For the text-containing cell, return its midpoint in (X, Y) coordinate format. 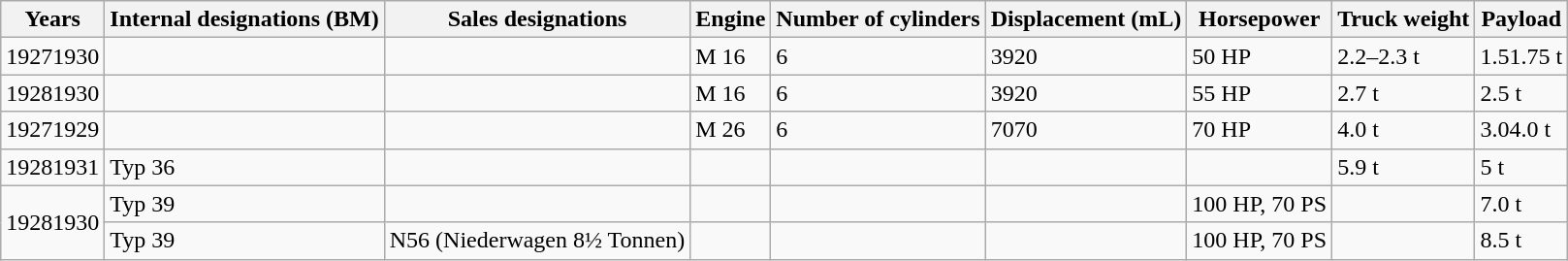
Displacement (mL) (1086, 19)
70 HP (1260, 130)
50 HP (1260, 56)
8.5 t (1521, 241)
55 HP (1260, 93)
2.7 t (1404, 93)
Horsepower (1260, 19)
N56 (Niederwagen 8½ Tonnen) (537, 241)
Truck weight (1404, 19)
2.5 t (1521, 93)
Number of cylinders (879, 19)
2.2–2.3 t (1404, 56)
Payload (1521, 19)
Internal designations (BM) (244, 19)
5.9 t (1404, 167)
7.0 t (1521, 204)
Typ 36 (244, 167)
3.04.0 t (1521, 130)
5 t (1521, 167)
7070 (1086, 130)
1.51.75 t (1521, 56)
19281931 (52, 167)
19271930 (52, 56)
Sales designations (537, 19)
19271929 (52, 130)
Years (52, 19)
Engine (731, 19)
4.0 t (1404, 130)
M 26 (731, 130)
